Scan for the cell matching the given text and deliver its [X, Y] coordinate at center. 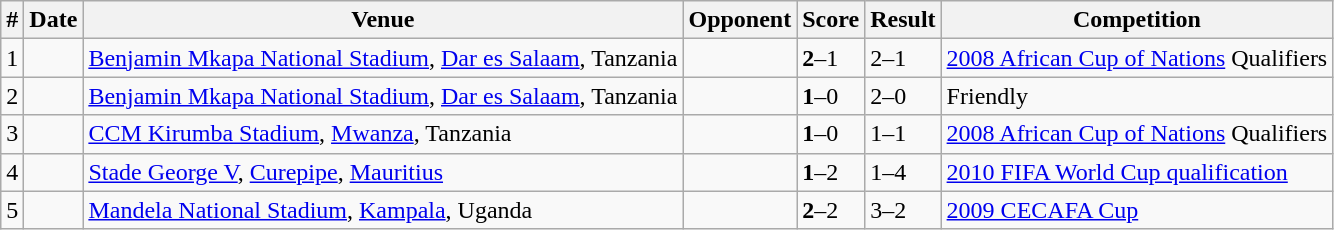
2–2 [831, 210]
1–4 [903, 172]
2–0 [903, 96]
Friendly [1137, 96]
CCM Kirumba Stadium, Mwanza, Tanzania [383, 134]
Date [54, 20]
2009 CECAFA Cup [1137, 210]
2010 FIFA World Cup qualification [1137, 172]
3–2 [903, 210]
4 [12, 172]
5 [12, 210]
Venue [383, 20]
2 [12, 96]
1–1 [903, 134]
3 [12, 134]
Opponent [740, 20]
Competition [1137, 20]
1 [12, 58]
Mandela National Stadium, Kampala, Uganda [383, 210]
Result [903, 20]
Score [831, 20]
1–2 [831, 172]
Stade George V, Curepipe, Mauritius [383, 172]
# [12, 20]
